Find where the given text appears and provide that cell's center as [x, y] coordinate. 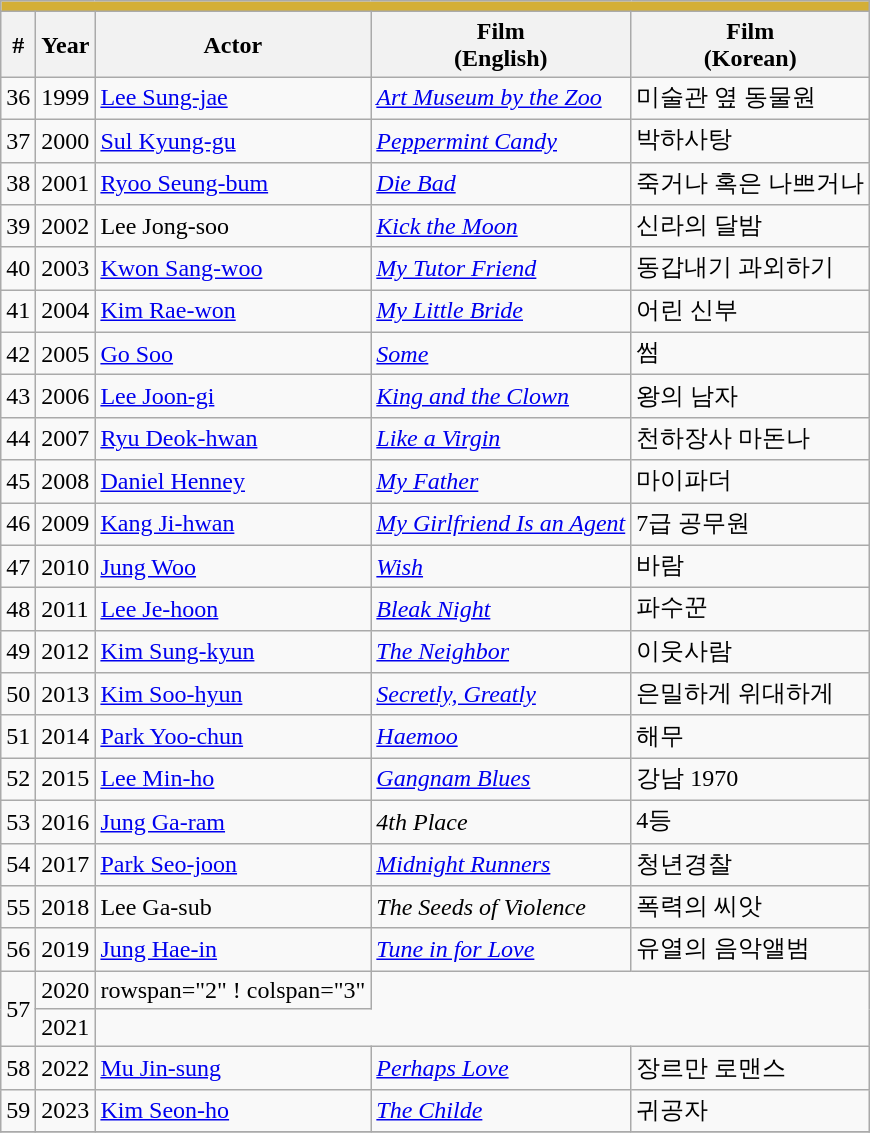
2022 [66, 1068]
2001 [66, 184]
Daniel Henney [233, 482]
2006 [66, 396]
44 [18, 438]
52 [18, 780]
1999 [66, 98]
# [18, 44]
7급 공무원 [750, 524]
2004 [66, 312]
Lee Ga-sub [233, 908]
4등 [750, 822]
Haemoo [501, 736]
2016 [66, 822]
왕의 남자 [750, 396]
파수꾼 [750, 610]
이웃사람 [750, 652]
Kick the Moon [501, 226]
Sul Kyung-gu [233, 140]
2003 [66, 268]
Gangnam Blues [501, 780]
42 [18, 354]
2008 [66, 482]
Jung Hae-in [233, 950]
2023 [66, 1110]
Year [66, 44]
37 [18, 140]
41 [18, 312]
해무 [750, 736]
Die Bad [501, 184]
56 [18, 950]
2005 [66, 354]
55 [18, 908]
썸 [750, 354]
박하사탕 [750, 140]
39 [18, 226]
Tune in for Love [501, 950]
Mu Jin-sung [233, 1068]
Film(Korean) [750, 44]
2018 [66, 908]
49 [18, 652]
2009 [66, 524]
My Girlfriend Is an Agent [501, 524]
2007 [66, 438]
43 [18, 396]
rowspan="2" ! colspan="3" [233, 990]
귀공자 [750, 1110]
유열의 음악앨범 [750, 950]
미술관 옆 동물원 [750, 98]
Film(English) [501, 44]
2019 [66, 950]
Park Yoo-chun [233, 736]
Jung Ga-ram [233, 822]
마이파더 [750, 482]
2000 [66, 140]
신라의 달밤 [750, 226]
2002 [66, 226]
Jung Woo [233, 566]
46 [18, 524]
은밀하게 위대하게 [750, 694]
51 [18, 736]
Art Museum by the Zoo [501, 98]
Lee Min-ho [233, 780]
2012 [66, 652]
2011 [66, 610]
바람 [750, 566]
The Seeds of Violence [501, 908]
40 [18, 268]
Some [501, 354]
50 [18, 694]
동갑내기 과외하기 [750, 268]
36 [18, 98]
Peppermint Candy [501, 140]
King and the Clown [501, 396]
Ryu Deok-hwan [233, 438]
48 [18, 610]
58 [18, 1068]
청년경찰 [750, 864]
Actor [233, 44]
2021 [66, 1028]
Midnight Runners [501, 864]
Park Seo-joon [233, 864]
장르만 로맨스 [750, 1068]
강남 1970 [750, 780]
My Tutor Friend [501, 268]
어린 신부 [750, 312]
My Father [501, 482]
Bleak Night [501, 610]
The Neighbor [501, 652]
2015 [66, 780]
54 [18, 864]
Kim Sung-kyun [233, 652]
Lee Sung-jae [233, 98]
59 [18, 1110]
Lee Je-hoon [233, 610]
2010 [66, 566]
천하장사 마돈나 [750, 438]
Perhaps Love [501, 1068]
45 [18, 482]
Kwon Sang-woo [233, 268]
Kim Rae-won [233, 312]
Wish [501, 566]
Kim Seon-ho [233, 1110]
Kang Ji-hwan [233, 524]
My Little Bride [501, 312]
4th Place [501, 822]
2014 [66, 736]
Lee Jong-soo [233, 226]
2017 [66, 864]
Ryoo Seung-bum [233, 184]
폭력의 씨앗 [750, 908]
47 [18, 566]
Like a Virgin [501, 438]
The Childe [501, 1110]
Go Soo [233, 354]
죽거나 혹은 나쁘거나 [750, 184]
Secretly, Greatly [501, 694]
53 [18, 822]
57 [18, 1009]
2020 [66, 990]
Kim Soo-hyun [233, 694]
38 [18, 184]
Lee Joon-gi [233, 396]
2013 [66, 694]
